Return the [X, Y] coordinate for the center point of the cell that contains the specified text.  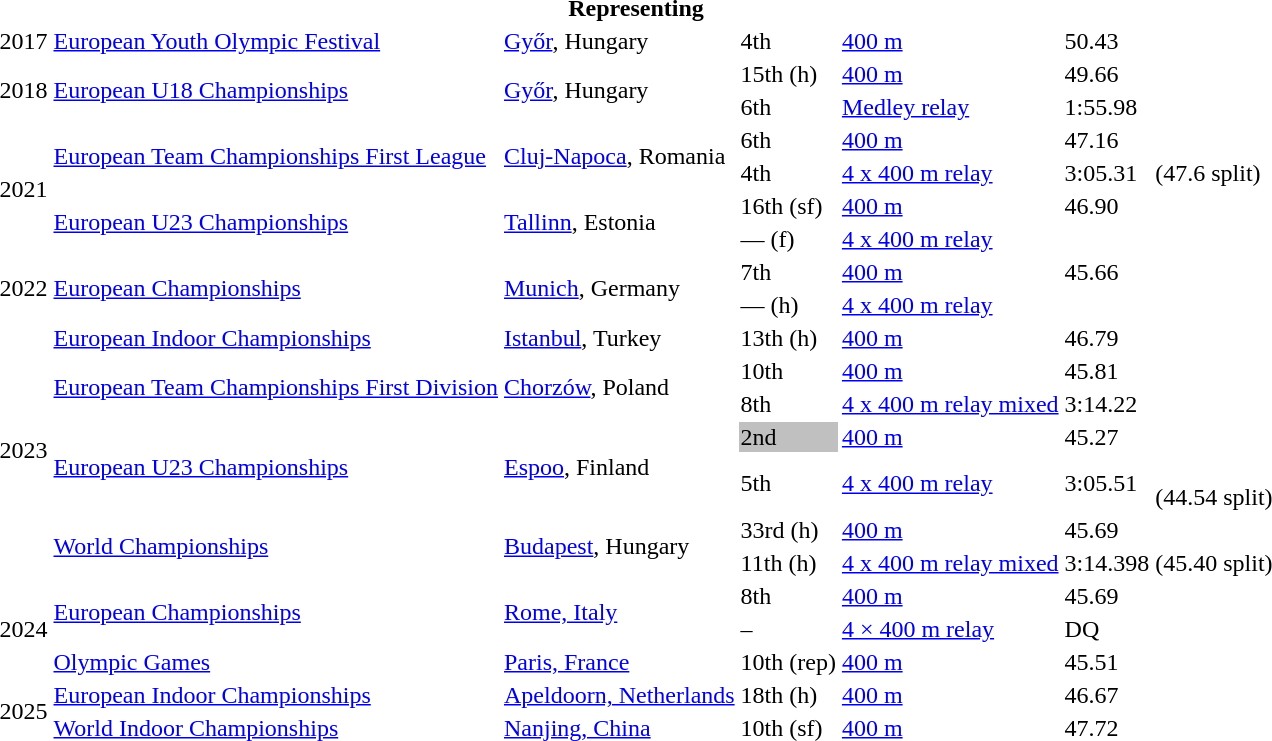
49.66 [1107, 74]
Chorzów, Poland [620, 388]
Paris, France [620, 662]
Espoo, Finland [620, 467]
46.67 [1107, 695]
Budapest, Hungary [620, 546]
Istanbul, Turkey [620, 338]
3:14.22 [1107, 404]
DQ [1107, 629]
European Team Championships First Division [276, 388]
46.90 [1107, 206]
European Youth Olympic Festival [276, 41]
45.51 [1107, 662]
10th [788, 371]
18th (h) [788, 695]
Rome, Italy [620, 612]
3:05.51 [1107, 484]
45.81 [1107, 371]
50.43 [1107, 41]
33rd (h) [788, 530]
45.27 [1107, 437]
1:55.98 [1107, 107]
— (h) [788, 305]
Apeldoorn, Netherlands [620, 695]
– [788, 629]
European Team Championships First League [276, 156]
Munich, Germany [620, 288]
45.66 [1107, 272]
7th [788, 272]
Tallinn, Estonia [620, 222]
3:14.398 [1107, 563]
5th [788, 484]
15th (h) [788, 74]
13th (h) [788, 338]
World Championships [276, 546]
3:05.31 [1107, 173]
European U18 Championships [276, 90]
46.79 [1107, 338]
Cluj-Napoca, Romania [620, 156]
Medley relay [950, 107]
10th (rep) [788, 662]
— (f) [788, 239]
47.16 [1107, 140]
11th (h) [788, 563]
2nd [788, 437]
Olympic Games [276, 662]
16th (sf) [788, 206]
4 × 400 m relay [950, 629]
